Identify which cell holds the provided text, then report its [x, y] central coordinate. 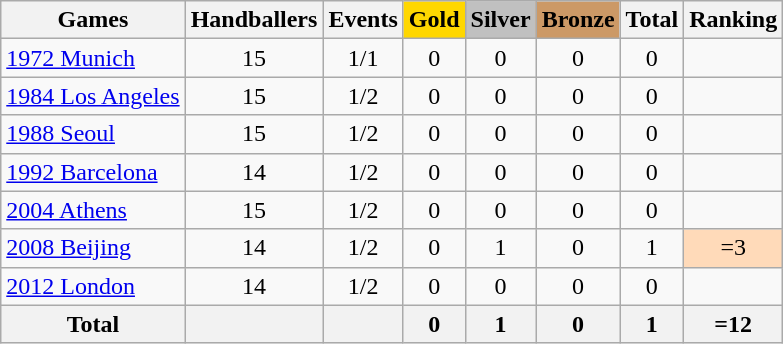
1972 Munich [93, 58]
Games [93, 20]
Bronze [578, 20]
Gold [434, 20]
2012 London [93, 286]
=3 [734, 248]
1984 Los Angeles [93, 96]
Events [363, 20]
Silver [500, 20]
2004 Athens [93, 210]
1992 Barcelona [93, 172]
Handballers [254, 20]
1988 Seoul [93, 134]
1/1 [363, 58]
2008 Beijing [93, 248]
=12 [734, 324]
Ranking [734, 20]
